Find where the given text appears and provide that cell's center as [X, Y] coordinate. 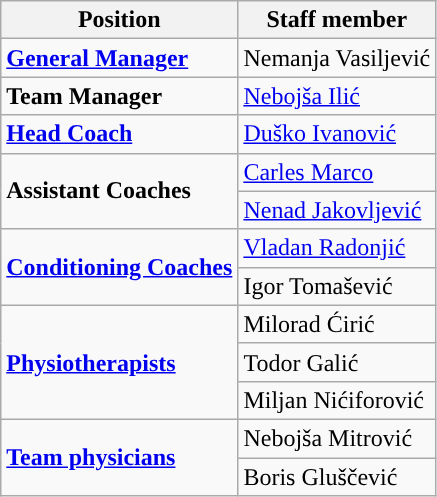
Milorad Ćirić [337, 324]
Team Manager [120, 96]
Nebojša Mitrović [337, 438]
Conditioning Coaches [120, 267]
Position [120, 20]
Nebojša Ilić [337, 96]
Miljan Nićiforović [337, 400]
Staff member [337, 20]
Assistant Coaches [120, 191]
Nemanja Vasiljević [337, 58]
Nenad Jakovljević [337, 210]
Igor Tomašević [337, 286]
Vladan Radonjić [337, 248]
Carles Marco [337, 172]
Physiotherapists [120, 362]
Todor Galić [337, 362]
Duško Ivanović [337, 134]
Boris Gluščević [337, 477]
Team physicians [120, 457]
Head Coach [120, 134]
General Manager [120, 58]
